Detect which cell encompasses the target text, then output its [X, Y] center coordinate. 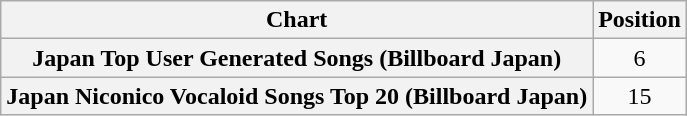
Position [640, 20]
Japan Top User Generated Songs (Billboard Japan) [297, 58]
15 [640, 96]
6 [640, 58]
Chart [297, 20]
Japan Niconico Vocaloid Songs Top 20 (Billboard Japan) [297, 96]
